Detect which cell encompasses the target text, then output its (x, y) center coordinate. 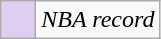
NBA record (98, 20)
